Locate the cell with the specified text and output its (x, y) center coordinate. 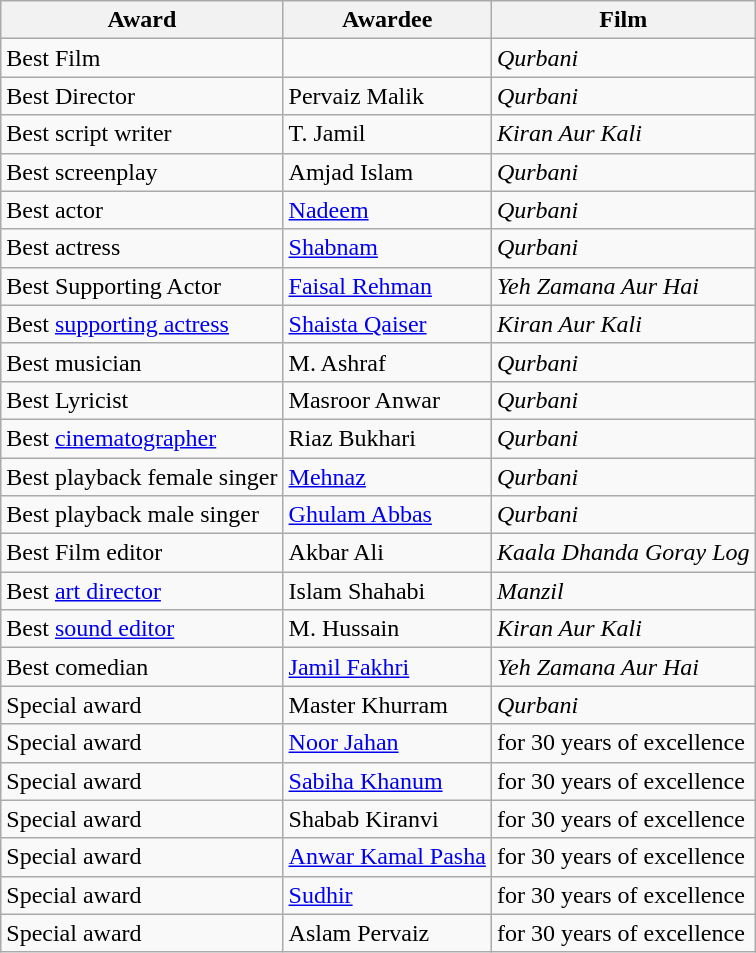
M. Hussain (387, 629)
Best Lyricist (142, 400)
Shabnam (387, 248)
Shabab Kiranvi (387, 819)
Best sound editor (142, 629)
Sudhir (387, 895)
Noor Jahan (387, 743)
Mehnaz (387, 477)
Best actor (142, 210)
Best comedian (142, 667)
Best Director (142, 96)
Masroor Anwar (387, 400)
Riaz Bukhari (387, 438)
Best Film editor (142, 553)
Best musician (142, 362)
Master Khurram (387, 705)
Islam Shahabi (387, 591)
Sabiha Khanum (387, 781)
Award (142, 20)
Faisal Rehman (387, 286)
Best actress (142, 248)
Manzil (623, 591)
Anwar Kamal Pasha (387, 857)
Nadeem (387, 210)
Best Film (142, 58)
Best playback female singer (142, 477)
Best screenplay (142, 172)
Best playback male singer (142, 515)
Best script writer (142, 134)
Best art director (142, 591)
Pervaiz Malik (387, 96)
Kaala Dhanda Goray Log (623, 553)
Awardee (387, 20)
Best Supporting Actor (142, 286)
Amjad Islam (387, 172)
T. Jamil (387, 134)
Shaista Qaiser (387, 324)
Film (623, 20)
Jamil Fakhri (387, 667)
Akbar Ali (387, 553)
Aslam Pervaiz (387, 933)
M. Ashraf (387, 362)
Ghulam Abbas (387, 515)
Best supporting actress (142, 324)
Best cinematographer (142, 438)
